Find where the given text appears and provide that cell's center as [x, y] coordinate. 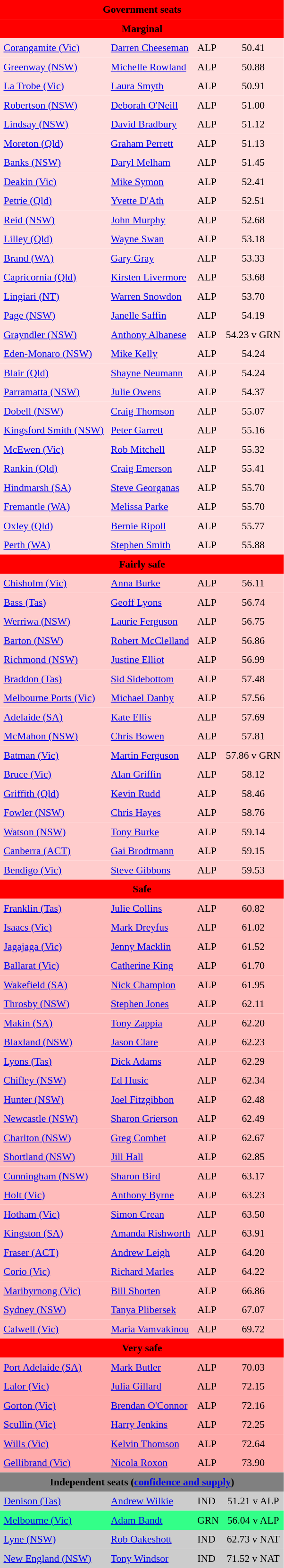
Sid Sidebottom [150, 678]
50.91 [253, 86]
57.69 [253, 717]
56.75 [253, 621]
Port Adelaide (SA) [54, 1367]
Tony Burke [150, 831]
62.34 [253, 1080]
Lilley (Qld) [54, 239]
54.23 v GRN [253, 334]
60.82 [253, 908]
55.07 [253, 411]
Stephen Smith [150, 545]
Ed Husic [150, 1080]
Kevin Rudd [150, 793]
Adam Bandt [150, 1520]
Moreton (Qld) [54, 143]
62.23 [253, 1042]
Richard Marles [150, 1271]
53.18 [253, 239]
Darren Cheeseman [150, 48]
59.15 [253, 851]
Brendan O'Connor [150, 1405]
54.37 [253, 392]
62.73 v NAT [253, 1539]
72.64 [253, 1443]
Sharon Grierson [150, 1119]
56.04 v ALP [253, 1520]
Wakefield (SA) [54, 984]
51.00 [253, 105]
La Trobe (Vic) [54, 86]
Anthony Byrne [150, 1195]
57.56 [253, 698]
Chris Bowen [150, 736]
Harry Jenkins [150, 1424]
Oxley (Qld) [54, 525]
55.16 [253, 430]
55.41 [253, 468]
Shortland (NSW) [54, 1157]
72.16 [253, 1405]
Steve Gibbons [150, 870]
Calwell (Vic) [54, 1329]
Jason Clare [150, 1042]
Batman (Vic) [54, 755]
Corio (Vic) [54, 1271]
Lingiari (NT) [54, 296]
Dick Adams [150, 1061]
71.52 v NAT [253, 1558]
61.52 [253, 946]
Sydney (NSW) [54, 1310]
Daryl Melham [150, 162]
Bill Shorten [150, 1290]
Fremantle (WA) [54, 507]
Jenny Macklin [150, 946]
Shayne Neumann [150, 373]
69.72 [253, 1329]
Maria Vamvakinou [150, 1329]
62.67 [253, 1137]
Fairly safe [142, 564]
Andrew Wilkie [150, 1501]
58.12 [253, 774]
Brand (WA) [54, 258]
McEwen (Vic) [54, 449]
59.53 [253, 870]
Fowler (NSW) [54, 813]
Kirsten Livermore [150, 277]
56.99 [253, 660]
Grayndler (NSW) [54, 334]
55.32 [253, 449]
Rob Oakeshott [150, 1539]
Nick Champion [150, 984]
Michael Danby [150, 698]
Greg Combet [150, 1137]
Bendigo (Vic) [54, 870]
Julie Collins [150, 908]
59.14 [253, 831]
Eden-Monaro (NSW) [54, 354]
Craig Thomson [150, 411]
Franklin (Tas) [54, 908]
Peter Garrett [150, 430]
66.86 [253, 1290]
73.90 [253, 1463]
Amanda Rishworth [150, 1233]
Denison (Tas) [54, 1501]
Tony Windsor [150, 1558]
Gellibrand (Vic) [54, 1463]
63.23 [253, 1195]
Justine Elliot [150, 660]
New England (NSW) [54, 1558]
Bass (Tas) [54, 602]
Janelle Saffin [150, 315]
Reid (NSW) [54, 220]
Cunningham (NSW) [54, 1176]
Safe [142, 889]
Anna Burke [150, 583]
Warren Snowdon [150, 296]
61.02 [253, 927]
Barton (NSW) [54, 640]
Gary Gray [150, 258]
Hunter (NSW) [54, 1099]
57.48 [253, 678]
64.20 [253, 1252]
Melissa Parke [150, 507]
Catherine King [150, 966]
Capricornia (Qld) [54, 277]
Chris Hayes [150, 813]
Tony Zappia [150, 1023]
Wayne Swan [150, 239]
Perth (WA) [54, 545]
Richmond (NSW) [54, 660]
Corangamite (Vic) [54, 48]
Sharon Bird [150, 1176]
Jill Hall [150, 1157]
63.91 [253, 1233]
John Murphy [150, 220]
Nicola Roxon [150, 1463]
56.74 [253, 602]
62.11 [253, 1004]
Independent seats (confidence and supply) [142, 1482]
Ballarat (Vic) [54, 966]
54.19 [253, 315]
Melbourne Ports (Vic) [54, 698]
Graham Perrett [150, 143]
Blaxland (NSW) [54, 1042]
Blair (Qld) [54, 373]
Melbourne (Vic) [54, 1520]
Makin (SA) [54, 1023]
Banks (NSW) [54, 162]
64.22 [253, 1271]
Kate Ellis [150, 717]
Government seats [142, 9]
Werriwa (NSW) [54, 621]
63.17 [253, 1176]
62.20 [253, 1023]
62.49 [253, 1119]
61.70 [253, 966]
Mike Kelly [150, 354]
55.77 [253, 525]
62.85 [253, 1157]
Tanya Plibersek [150, 1310]
Griffith (Qld) [54, 793]
Kingston (SA) [54, 1233]
62.48 [253, 1099]
57.86 v GRN [253, 755]
52.51 [253, 201]
Page (NSW) [54, 315]
Charlton (NSW) [54, 1137]
Very safe [142, 1348]
Mark Dreyfus [150, 927]
Scullin (Vic) [54, 1424]
Deborah O'Neill [150, 105]
Fraser (ACT) [54, 1252]
McMahon (NSW) [54, 736]
Lalor (Vic) [54, 1386]
Bruce (Vic) [54, 774]
50.41 [253, 48]
Anthony Albanese [150, 334]
51.45 [253, 162]
53.70 [253, 296]
52.41 [253, 181]
Throsby (NSW) [54, 1004]
Robert McClelland [150, 640]
GRN [209, 1520]
Hindmarsh (SA) [54, 487]
61.95 [253, 984]
Marginal [142, 28]
Holt (Vic) [54, 1195]
Canberra (ACT) [54, 851]
70.03 [253, 1367]
63.50 [253, 1214]
Maribyrnong (Vic) [54, 1290]
Chisholm (Vic) [54, 583]
53.33 [253, 258]
Adelaide (SA) [54, 717]
51.13 [253, 143]
Geoff Lyons [150, 602]
Deakin (Vic) [54, 181]
Laurie Ferguson [150, 621]
Braddon (Tas) [54, 678]
Petrie (Qld) [54, 201]
72.25 [253, 1424]
Stephen Jones [150, 1004]
67.07 [253, 1310]
Julie Owens [150, 392]
53.68 [253, 277]
58.76 [253, 813]
Lyne (NSW) [54, 1539]
57.81 [253, 736]
Watson (NSW) [54, 831]
Robertson (NSW) [54, 105]
Alan Griffin [150, 774]
Lindsay (NSW) [54, 124]
Yvette D'Ath [150, 201]
52.68 [253, 220]
David Bradbury [150, 124]
Craig Emerson [150, 468]
Rankin (Qld) [54, 468]
Mike Symon [150, 181]
Jagajaga (Vic) [54, 946]
Greenway (NSW) [54, 67]
Chifley (NSW) [54, 1080]
Andrew Leigh [150, 1252]
Kingsford Smith (NSW) [54, 430]
Kelvin Thomson [150, 1443]
Steve Georganas [150, 487]
Gai Brodtmann [150, 851]
Bernie Ripoll [150, 525]
Parramatta (NSW) [54, 392]
56.11 [253, 583]
Simon Crean [150, 1214]
Gorton (Vic) [54, 1405]
Dobell (NSW) [54, 411]
Michelle Rowland [150, 67]
50.88 [253, 67]
Isaacs (Vic) [54, 927]
72.15 [253, 1386]
Lyons (Tas) [54, 1061]
58.46 [253, 793]
Rob Mitchell [150, 449]
51.12 [253, 124]
55.88 [253, 545]
Laura Smyth [150, 86]
51.21 v ALP [253, 1501]
56.86 [253, 640]
Joel Fitzgibbon [150, 1099]
Newcastle (NSW) [54, 1119]
62.29 [253, 1061]
Hotham (Vic) [54, 1214]
Mark Butler [150, 1367]
Martin Ferguson [150, 755]
Wills (Vic) [54, 1443]
Julia Gillard [150, 1386]
